Find where the given text appears and provide that cell's center as (X, Y) coordinate. 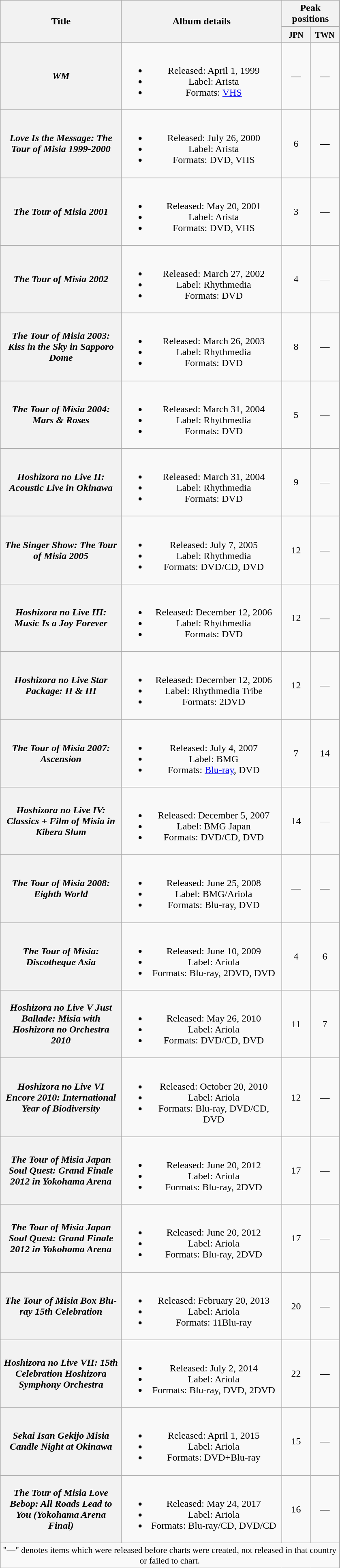
16 (296, 1509)
Released: March 27, 2002Label: RhythmediaFormats: DVD (202, 279)
Title (61, 21)
Released: October 20, 2010Label: AriolaFormats: Blu-ray, DVD/CD, DVD (202, 1097)
Sekai Isan Gekijo Misia Candle Night at Okinawa (61, 1442)
11 (296, 1024)
8 (296, 347)
Released: July 26, 2000Label: AristaFormats: DVD, VHS (202, 144)
Released: May 26, 2010Label: AriolaFormats: DVD/CD, DVD (202, 1024)
Love Is the Message: The Tour of Misia 1999-2000 (61, 144)
Hoshizora no Live VII: 15th Celebration Hoshizora Symphony Orchestra (61, 1373)
Released: July 2, 2014Label: AriolaFormats: Blu-ray, DVD, 2DVD (202, 1373)
Released: December 12, 2006Label: RhythmediaFormats: DVD (202, 618)
Hoshizora no Live III: Music Is a Joy Forever (61, 618)
Released: February 20, 2013Label: AriolaFormats: 11Blu-ray (202, 1306)
The Singer Show: The Tour of Misia 2005 (61, 550)
Released: May 24, 2017Label: AriolaFormats: Blu-ray/CD, DVD/CD (202, 1509)
The Tour of Misia 2004: Mars & Roses (61, 414)
Released: July 7, 2005Label: RhythmediaFormats: DVD/CD, DVD (202, 550)
"—" denotes items which were released before charts were created, not released in that country or failed to chart. (170, 1555)
The Tour of Misia 2007: Ascension (61, 753)
Released: March 26, 2003Label: RhythmediaFormats: DVD (202, 347)
TWN (325, 34)
WM (61, 76)
Hoshizora no Live Star Package: II & III (61, 685)
Released: April 1, 1999Label: AristaFormats: VHS (202, 76)
Hoshizora no Live V Just Ballade: Misia with Hoshizora no Orchestra 2010 (61, 1024)
The Tour of Misia Love Bebop: All Roads Lead to You (Yokohama Arena Final) (61, 1509)
The Tour of Misia Box Blu-ray 15th Celebration (61, 1306)
Hoshizora no Live II: Acoustic Live in Okinawa (61, 482)
Released: April 1, 2015Label: AriolaFormats: DVD+Blu-ray (202, 1442)
Hoshizora no Live IV: Classics + Film of Misia in Kibera Slum (61, 821)
9 (296, 482)
The Tour of Misia 2002 (61, 279)
Released: December 5, 2007Label: BMG JapanFormats: DVD/CD, DVD (202, 821)
The Tour of Misia 2003: Kiss in the Sky in Sapporo Dome (61, 347)
Hoshizora no Live VI Encore 2010: International Year of Biodiversity (61, 1097)
Peak positions (310, 14)
Released: July 4, 2007Label: BMGFormats: Blu-ray, DVD (202, 753)
15 (296, 1442)
20 (296, 1306)
5 (296, 414)
The Tour of Misia: Discotheque Asia (61, 957)
22 (296, 1373)
Released: June 25, 2008Label: BMG/AriolaFormats: Blu-ray, DVD (202, 889)
The Tour of Misia 2008: Eighth World (61, 889)
Released: June 10, 2009Label: AriolaFormats: Blu-ray, 2DVD, DVD (202, 957)
Album details (202, 21)
Released: May 20, 2001Label: AristaFormats: DVD, VHS (202, 212)
The Tour of Misia 2001 (61, 212)
JPN (296, 34)
3 (296, 212)
Released: December 12, 2006Label: Rhythmedia TribeFormats: 2DVD (202, 685)
